Search for the cell housing the specified text and yield its [X, Y] center coordinate. 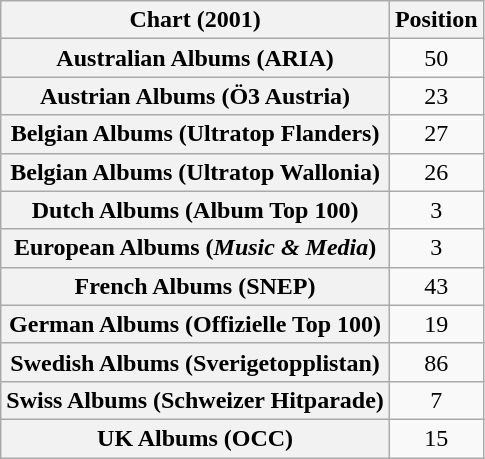
23 [436, 96]
Position [436, 20]
Swedish Albums (Sverigetopplistan) [196, 362]
Belgian Albums (Ultratop Wallonia) [196, 172]
43 [436, 286]
European Albums (Music & Media) [196, 248]
French Albums (SNEP) [196, 286]
26 [436, 172]
50 [436, 58]
German Albums (Offizielle Top 100) [196, 324]
Australian Albums (ARIA) [196, 58]
86 [436, 362]
Dutch Albums (Album Top 100) [196, 210]
27 [436, 134]
Swiss Albums (Schweizer Hitparade) [196, 400]
Chart (2001) [196, 20]
UK Albums (OCC) [196, 438]
15 [436, 438]
Austrian Albums (Ö3 Austria) [196, 96]
7 [436, 400]
19 [436, 324]
Belgian Albums (Ultratop Flanders) [196, 134]
